Extract the (X, Y) coordinate from the center of the cell holding the provided text.  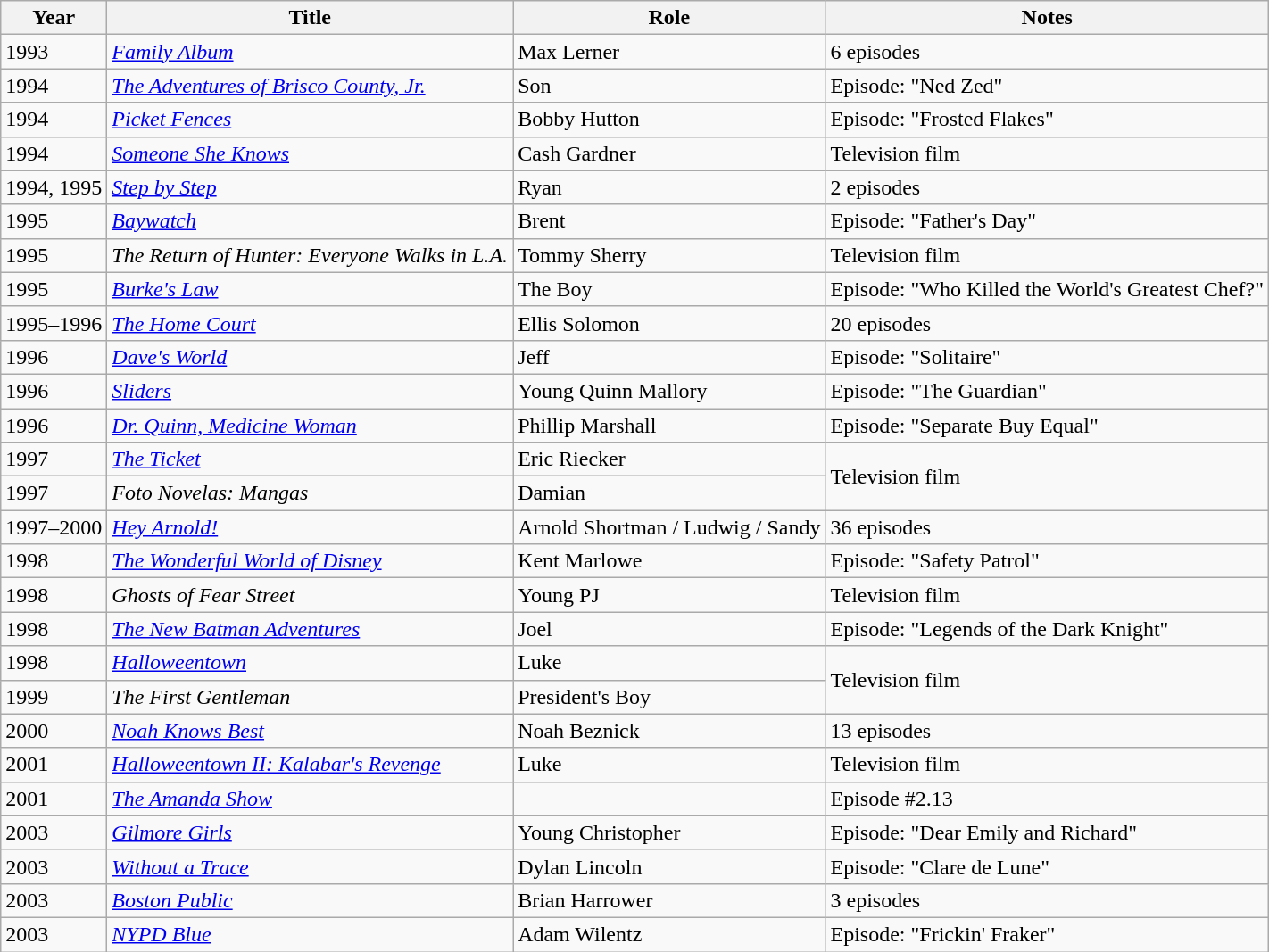
Episode: "Frosted Flakes" (1047, 120)
Episode: "Frickin' Fraker" (1047, 934)
Role (669, 18)
Noah Knows Best (311, 731)
Episode: "Father's Day" (1047, 221)
The New Batman Adventures (311, 629)
Episode: "Dear Emily and Richard" (1047, 832)
36 episodes (1047, 527)
Dylan Lincoln (669, 866)
Young PJ (669, 595)
Step by Step (311, 187)
Year (54, 18)
Episode: "Clare de Lune" (1047, 866)
Noah Beznick (669, 731)
1995–1996 (54, 323)
Episode: "Solitaire" (1047, 357)
Episode: "Separate Buy Equal" (1047, 426)
Ryan (669, 187)
Picket Fences (311, 120)
2000 (54, 731)
Arnold Shortman / Ludwig / Sandy (669, 527)
1999 (54, 697)
Brent (669, 221)
The Wonderful World of Disney (311, 561)
Notes (1047, 18)
Ellis Solomon (669, 323)
Cash Gardner (669, 153)
Without a Trace (311, 866)
The Boy (669, 289)
The First Gentleman (311, 697)
Dave's World (311, 357)
Phillip Marshall (669, 426)
Eric Riecker (669, 459)
Bobby Hutton (669, 120)
Episode #2.13 (1047, 799)
Episode: "Safety Patrol" (1047, 561)
The Home Court (311, 323)
Max Lerner (669, 52)
Episode: "Ned Zed" (1047, 86)
Son (669, 86)
The Adventures of Brisco County, Jr. (311, 86)
1993 (54, 52)
3 episodes (1047, 900)
Young Quinn Mallory (669, 391)
Hey Arnold! (311, 527)
NYPD Blue (311, 934)
The Amanda Show (311, 799)
Jeff (669, 357)
Episode: "Legends of the Dark Knight" (1047, 629)
Title (311, 18)
Foto Novelas: Mangas (311, 493)
Episode: "The Guardian" (1047, 391)
20 episodes (1047, 323)
2 episodes (1047, 187)
Burke's Law (311, 289)
Ghosts of Fear Street (311, 595)
Baywatch (311, 221)
Young Christopher (669, 832)
The Return of Hunter: Everyone Walks in L.A. (311, 255)
Boston Public (311, 900)
Sliders (311, 391)
Damian (669, 493)
6 episodes (1047, 52)
Halloweentown (311, 663)
Brian Harrower (669, 900)
Kent Marlowe (669, 561)
1994, 1995 (54, 187)
13 episodes (1047, 731)
Adam Wilentz (669, 934)
The Ticket (311, 459)
President's Boy (669, 697)
1997–2000 (54, 527)
Halloweentown II: Kalabar's Revenge (311, 765)
Family Album (311, 52)
Someone She Knows (311, 153)
Dr. Quinn, Medicine Woman (311, 426)
Gilmore Girls (311, 832)
Tommy Sherry (669, 255)
Episode: "Who Killed the World's Greatest Chef?" (1047, 289)
Joel (669, 629)
